Locate the cell with the specified text and output its (X, Y) center coordinate. 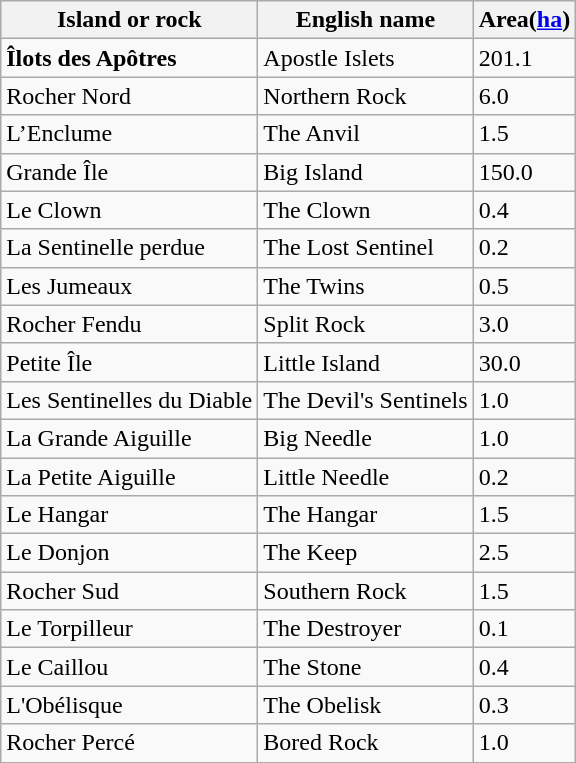
Southern Rock (366, 591)
Le Torpilleur (130, 629)
Les Sentinelles du Diable (130, 400)
Le Caillou (130, 667)
Rocher Nord (130, 96)
Petite Île (130, 362)
Apostle Islets (366, 58)
The Obelisk (366, 705)
English name (366, 20)
Big Needle (366, 438)
Island or rock (130, 20)
Le Clown (130, 210)
150.0 (524, 172)
Rocher Fendu (130, 324)
The Hangar (366, 515)
Rocher Percé (130, 743)
L'Obélisque (130, 705)
Bored Rock (366, 743)
Le Hangar (130, 515)
6.0 (524, 96)
0.3 (524, 705)
Grande Île (130, 172)
2.5 (524, 553)
L’Enclume (130, 134)
The Destroyer (366, 629)
Big Island (366, 172)
30.0 (524, 362)
Îlots des Apôtres (130, 58)
The Lost Sentinel (366, 248)
0.1 (524, 629)
Les Jumeaux (130, 286)
The Clown (366, 210)
The Anvil (366, 134)
Le Donjon (130, 553)
La Petite Aiguille (130, 477)
The Stone (366, 667)
The Devil's Sentinels (366, 400)
0.5 (524, 286)
Little Island (366, 362)
The Twins (366, 286)
Little Needle (366, 477)
Area(ha) (524, 20)
201.1 (524, 58)
La Grande Aiguille (130, 438)
Northern Rock (366, 96)
3.0 (524, 324)
Rocher Sud (130, 591)
La Sentinelle perdue (130, 248)
The Keep (366, 553)
Split Rock (366, 324)
